Return the [X, Y] coordinate for the center point of the cell that contains the specified text.  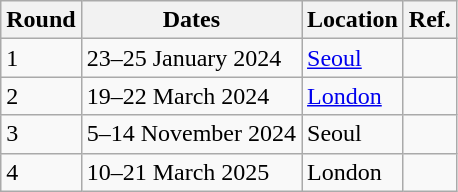
2 [41, 96]
Round [41, 20]
Location [353, 20]
Dates [191, 20]
23–25 January 2024 [191, 58]
4 [41, 172]
3 [41, 134]
5–14 November 2024 [191, 134]
1 [41, 58]
19–22 March 2024 [191, 96]
10–21 March 2025 [191, 172]
Ref. [430, 20]
